Pinpoint the cell where the given text exists, returning its [x, y] midpoint coordinate. 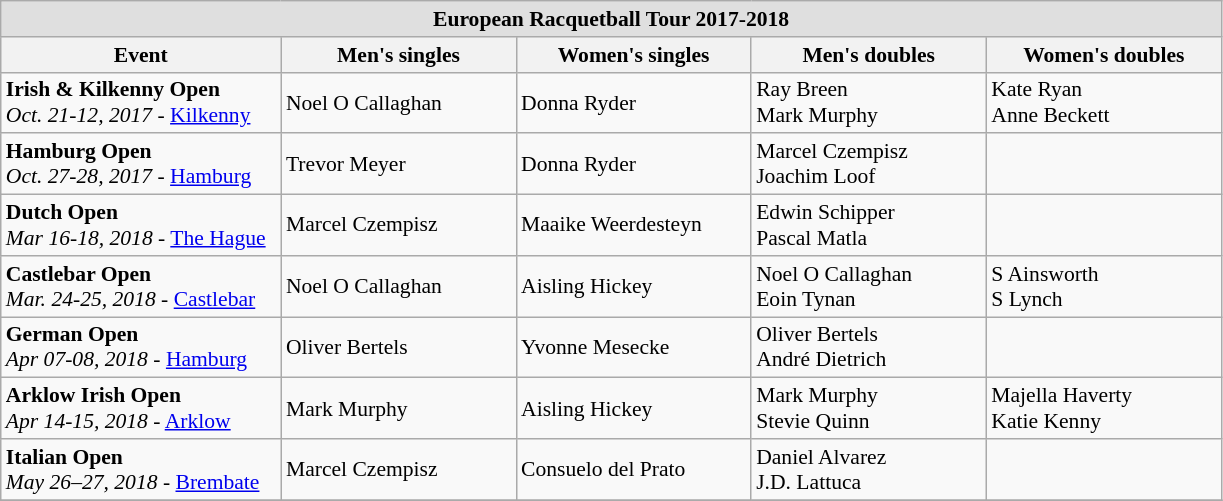
S Ainsworth S Lynch [1104, 286]
European Racquetball Tour 2017-2018 [612, 19]
Italian Open May 26–27, 2018 - Brembate [141, 470]
Maaike Weerdesteyn [634, 226]
Kate Ryan Anne Beckett [1104, 102]
Women's singles [634, 55]
Mark Murphy [398, 408]
Trevor Meyer [398, 164]
Men's singles [398, 55]
Hamburg Open Oct. 27-28, 2017 - Hamburg [141, 164]
Irish & Kilkenny Open Oct. 21-12, 2017 - Kilkenny [141, 102]
Men's doubles [868, 55]
Mark Murphy Stevie Quinn [868, 408]
Dutch Open Mar 16-18, 2018 - The Hague [141, 226]
Noel O Callaghan Eoin Tynan [868, 286]
Majella Haverty Katie Kenny [1104, 408]
Yvonne Mesecke [634, 348]
Arklow Irish Open Apr 14-15, 2018 - Arklow [141, 408]
German Open Apr 07-08, 2018 - Hamburg [141, 348]
Castlebar Open Mar. 24-25, 2018 - Castlebar [141, 286]
Edwin Schipper Pascal Matla [868, 226]
Marcel Czempisz Joachim Loof [868, 164]
Oliver Bertels [398, 348]
Consuelo del Prato [634, 470]
Ray Breen Mark Murphy [868, 102]
Women's doubles [1104, 55]
Daniel Alvarez J.D. Lattuca [868, 470]
Oliver Bertels André Dietrich [868, 348]
Event [141, 55]
